Detect which cell encompasses the target text, then output its [x, y] center coordinate. 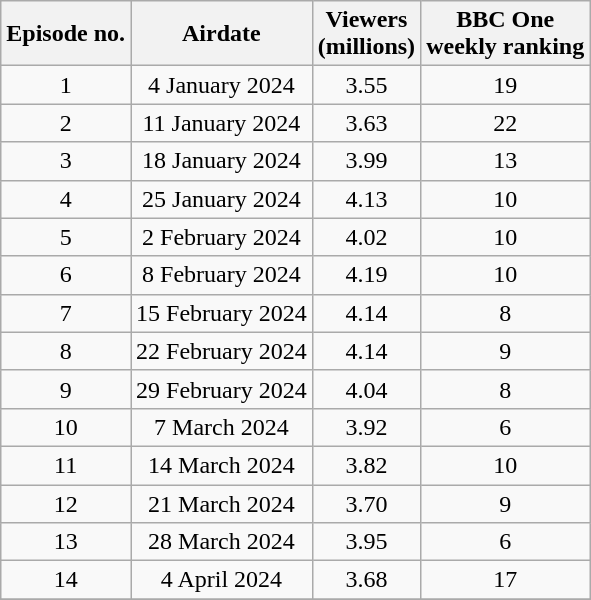
11 January 2024 [222, 123]
5 [66, 237]
4 [66, 199]
29 February 2024 [222, 389]
8 February 2024 [222, 275]
4.13 [366, 199]
Episode no. [66, 34]
3.55 [366, 85]
3.95 [366, 542]
4 January 2024 [222, 85]
22 February 2024 [222, 351]
4.02 [366, 237]
21 March 2024 [222, 503]
2 February 2024 [222, 237]
7 [66, 313]
14 March 2024 [222, 465]
3.63 [366, 123]
3.82 [366, 465]
3.99 [366, 161]
28 March 2024 [222, 542]
Airdate [222, 34]
4 April 2024 [222, 580]
12 [66, 503]
17 [506, 580]
BBC Oneweekly ranking [506, 34]
3.70 [366, 503]
14 [66, 580]
19 [506, 85]
Viewers(millions) [366, 34]
18 January 2024 [222, 161]
4.04 [366, 389]
3.68 [366, 580]
4.19 [366, 275]
15 February 2024 [222, 313]
3.92 [366, 427]
2 [66, 123]
3 [66, 161]
25 January 2024 [222, 199]
7 March 2024 [222, 427]
11 [66, 465]
22 [506, 123]
1 [66, 85]
